Locate the cell with the specified text and output its [x, y] center coordinate. 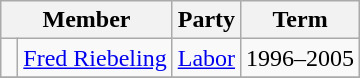
Party [206, 20]
Member [86, 20]
Fred Riebeling [95, 58]
Term [300, 20]
1996–2005 [300, 58]
Labor [206, 58]
